Provide the [X, Y] coordinate of the cell's center where the given text is located.  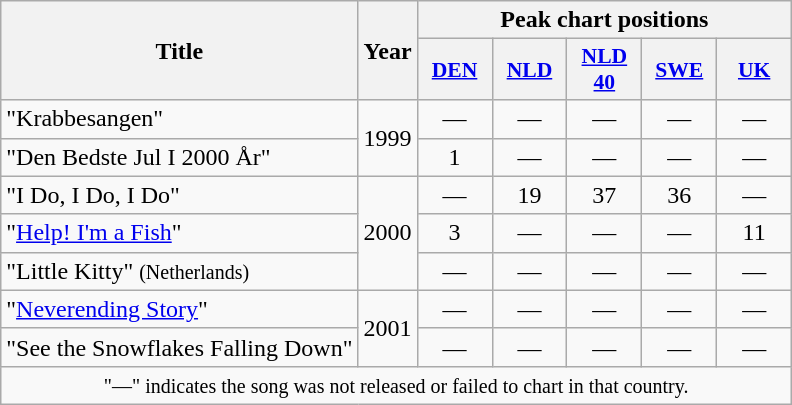
"Krabbesangen" [180, 119]
NLD40 [604, 70]
Year [388, 50]
36 [680, 195]
1999 [388, 138]
SWE [680, 70]
Peak chart positions [604, 20]
1 [454, 157]
"—" indicates the song was not released or failed to chart in that country. [396, 385]
"Help! I'm a Fish" [180, 233]
"Neverending Story" [180, 309]
UK [754, 70]
"I Do, I Do, I Do" [180, 195]
11 [754, 233]
19 [530, 195]
"Little Kitty" (Netherlands) [180, 271]
"See the Snowflakes Falling Down" [180, 347]
2000 [388, 233]
DEN [454, 70]
Title [180, 50]
37 [604, 195]
"Den Bedste Jul I 2000 År" [180, 157]
NLD [530, 70]
3 [454, 233]
2001 [388, 328]
